For the text-containing cell, return its midpoint in [X, Y] coordinate format. 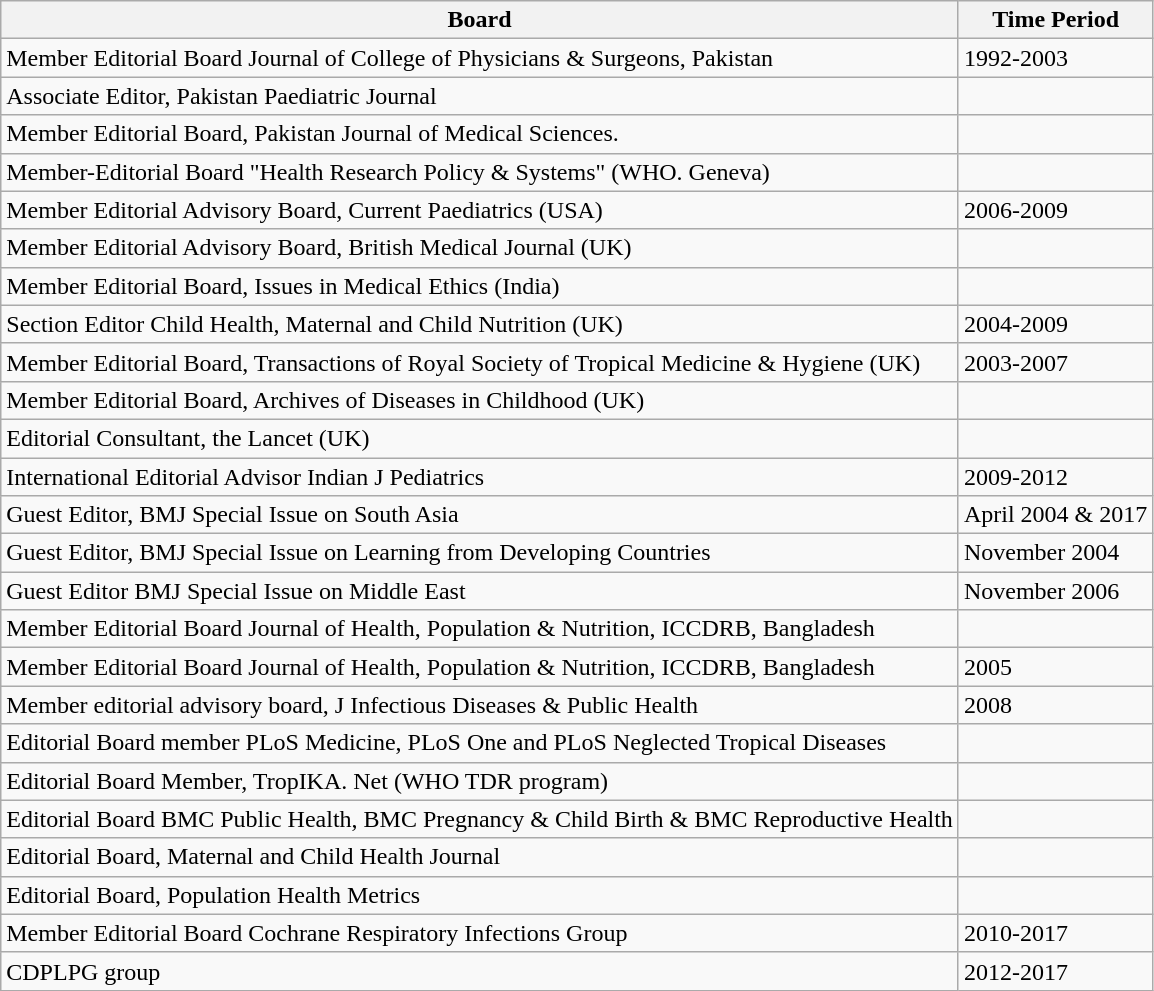
2009-2012 [1055, 477]
CDPLPG group [480, 971]
Section Editor Child Health, Maternal and Child Nutrition (UK) [480, 324]
Editorial Board, Maternal and Child Health Journal [480, 857]
2012-2017 [1055, 971]
November 2006 [1055, 591]
Member Editorial Board, Issues in Medical Ethics (India) [480, 286]
Editorial Consultant, the Lancet (UK) [480, 438]
Guest Editor, BMJ Special Issue on South Asia [480, 515]
Time Period [1055, 20]
Editorial Board, Population Health Metrics [480, 895]
2005 [1055, 667]
2010-2017 [1055, 933]
Member-Editorial Board "Health Research Policy & Systems" (WHO. Geneva) [480, 172]
Member editorial advisory board, J Infectious Diseases & Public Health [480, 705]
2008 [1055, 705]
Member Editorial Advisory Board, Current Paediatrics (USA) [480, 210]
Member Editorial Board Cochrane Respiratory Infections Group [480, 933]
International Editorial Advisor Indian J Pediatrics [480, 477]
Member Editorial Advisory Board, British Medical Journal (UK) [480, 248]
2006-2009 [1055, 210]
November 2004 [1055, 553]
2004-2009 [1055, 324]
Guest Editor BMJ Special Issue on Middle East [480, 591]
Associate Editor, Pakistan Paediatric Journal [480, 96]
April 2004 & 2017 [1055, 515]
1992-2003 [1055, 58]
Guest Editor, BMJ Special Issue on Learning from Developing Countries [480, 553]
Editorial Board BMC Public Health, BMC Pregnancy & Child Birth & BMC Reproductive Health [480, 819]
Member Editorial Board Journal of College of Physicians & Surgeons, Pakistan [480, 58]
Editorial Board Member, TropIKA. Net (WHO TDR program) [480, 781]
Member Editorial Board, Transactions of Royal Society of Tropical Medicine & Hygiene (UK) [480, 362]
Board [480, 20]
2003-2007 [1055, 362]
Editorial Board member PLoS Medicine, PLoS One and PLoS Neglected Tropical Diseases [480, 743]
Member Editorial Board, Archives of Diseases in Childhood (UK) [480, 400]
Member Editorial Board, Pakistan Journal of Medical Sciences. [480, 134]
